Pinpoint the cell where the given text exists, returning its [X, Y] midpoint coordinate. 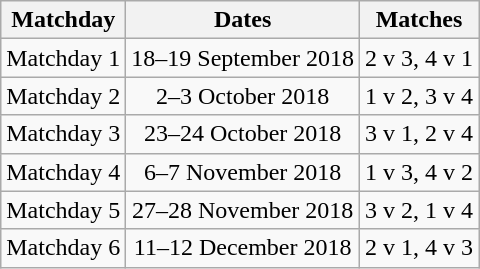
1 v 3, 4 v 2 [418, 172]
2–3 October 2018 [243, 96]
3 v 1, 2 v 4 [418, 134]
Dates [243, 20]
27–28 November 2018 [243, 210]
1 v 2, 3 v 4 [418, 96]
2 v 1, 4 v 3 [418, 248]
23–24 October 2018 [243, 134]
6–7 November 2018 [243, 172]
Matchday 2 [64, 96]
11–12 December 2018 [243, 248]
Matchday [64, 20]
Matches [418, 20]
18–19 September 2018 [243, 58]
3 v 2, 1 v 4 [418, 210]
Matchday 3 [64, 134]
2 v 3, 4 v 1 [418, 58]
Matchday 6 [64, 248]
Matchday 4 [64, 172]
Matchday 1 [64, 58]
Matchday 5 [64, 210]
